Determine the (X, Y) coordinate at the center of the cell enclosing the given text.  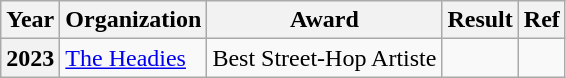
Ref (542, 20)
2023 (30, 58)
Result (480, 20)
Award (324, 20)
The Headies (134, 58)
Organization (134, 20)
Best Street-Hop Artiste (324, 58)
Year (30, 20)
